Determine the (X, Y) coordinate at the center of the cell enclosing the given text.  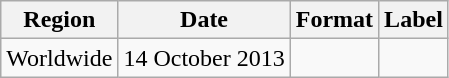
14 October 2013 (204, 58)
Region (60, 20)
Label (414, 20)
Date (204, 20)
Worldwide (60, 58)
Format (334, 20)
